Find where the given text appears and provide that cell's center as [X, Y] coordinate. 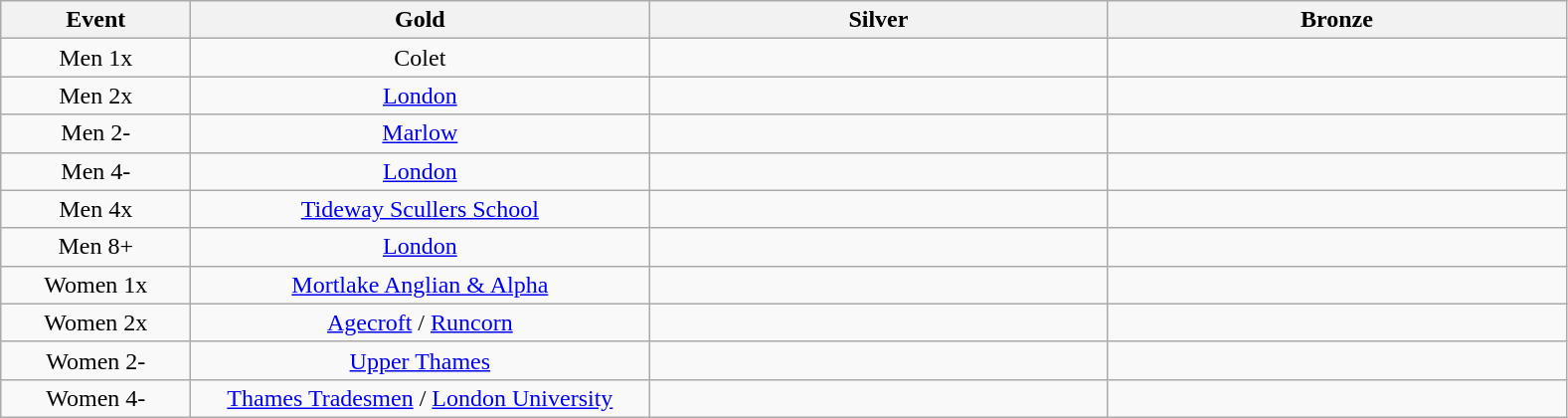
Women 2- [95, 360]
Bronze [1336, 20]
Men 4- [95, 171]
Men 8+ [95, 247]
Upper Thames [420, 360]
Gold [420, 20]
Tideway Scullers School [420, 209]
Men 4x [95, 209]
Event [95, 20]
Mortlake Anglian & Alpha [420, 285]
Silver [879, 20]
Men 1x [95, 58]
Women 1x [95, 285]
Men 2- [95, 133]
Colet [420, 58]
Women 2x [95, 322]
Men 2x [95, 96]
Marlow [420, 133]
Agecroft / Runcorn [420, 322]
Women 4- [95, 398]
Thames Tradesmen / London University [420, 398]
